Provide the [X, Y] coordinate of the cell's center where the given text is located.  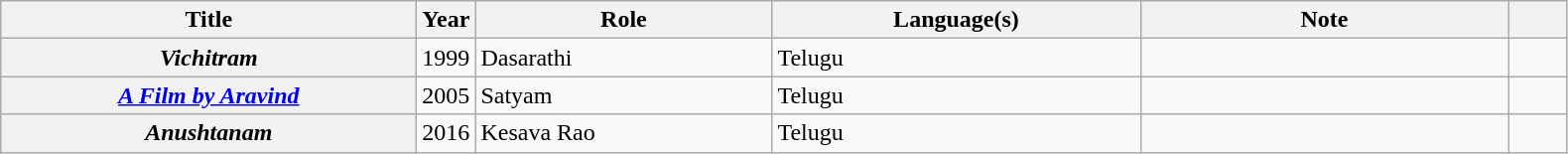
2016 [447, 133]
Anushtanam [208, 133]
Language(s) [957, 20]
Vichitram [208, 58]
Dasarathi [623, 58]
1999 [447, 58]
2005 [447, 95]
Role [623, 20]
Kesava Rao [623, 133]
Title [208, 20]
A Film by Aravind [208, 95]
Note [1324, 20]
Year [447, 20]
Satyam [623, 95]
